Scan for the cell matching the given text and deliver its [X, Y] coordinate at center. 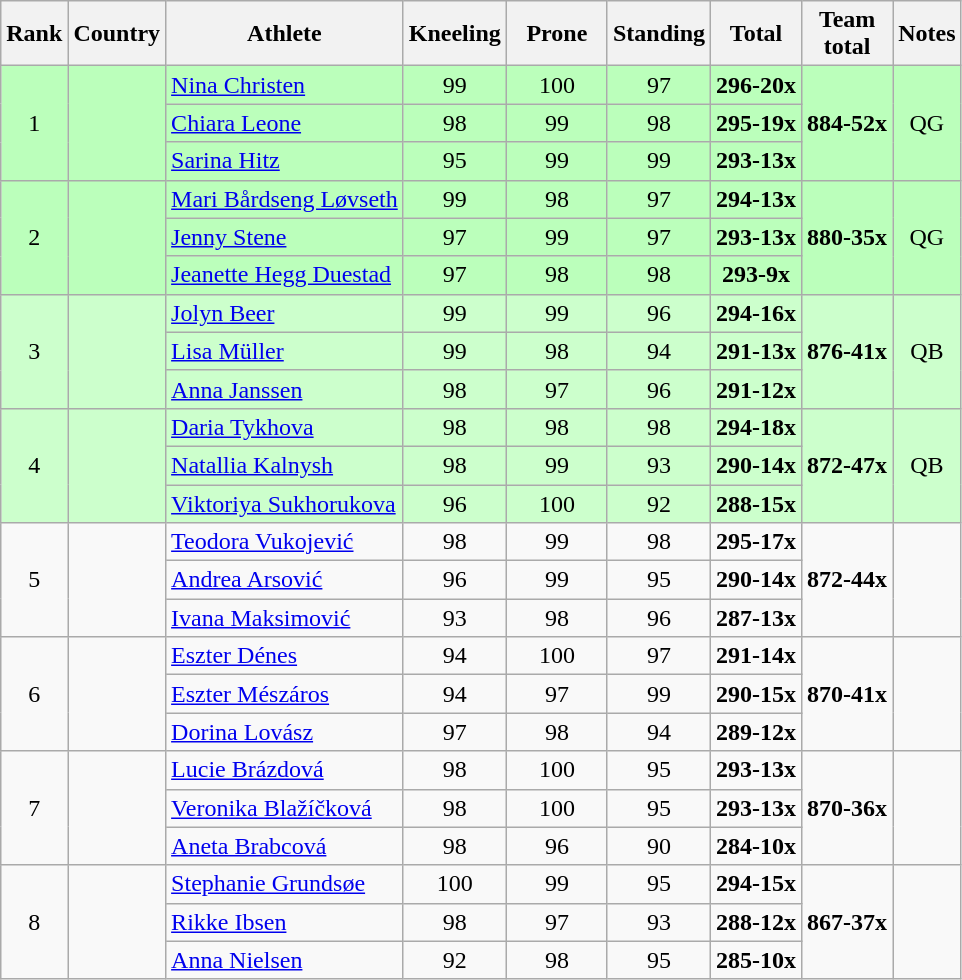
290-15x [756, 694]
294-15x [756, 884]
288-12x [756, 922]
1 [34, 123]
Notes [927, 34]
294-13x [756, 199]
Daria Tykhova [285, 427]
284-10x [756, 846]
90 [658, 846]
Teodora Vukojević [285, 542]
884-52x [848, 123]
7 [34, 808]
Jeanette Hegg Duestad [285, 275]
Country [117, 34]
Aneta Brabcová [285, 846]
Sarina Hitz [285, 161]
Chiara Leone [285, 123]
295-17x [756, 542]
294-16x [756, 313]
8 [34, 922]
296-20x [756, 85]
Mari Bårdseng Løvseth [285, 199]
2 [34, 237]
867-37x [848, 922]
Stephanie Grundsøe [285, 884]
Dorina Lovász [285, 732]
288-15x [756, 503]
872-44x [848, 580]
285-10x [756, 960]
Anna Janssen [285, 389]
870-36x [848, 808]
291-13x [756, 351]
Prone [556, 34]
294-18x [756, 427]
Athlete [285, 34]
876-41x [848, 351]
Natallia Kalnysh [285, 465]
4 [34, 465]
5 [34, 580]
Teamtotal [848, 34]
Lisa Müller [285, 351]
Standing [658, 34]
872-47x [848, 465]
Andrea Arsović [285, 580]
287-13x [756, 618]
Jenny Stene [285, 237]
Rikke Ibsen [285, 922]
Viktoriya Sukhorukova [285, 503]
Eszter Mészáros [285, 694]
6 [34, 694]
Kneeling [454, 34]
Total [756, 34]
3 [34, 351]
291-14x [756, 656]
293-9x [756, 275]
870-41x [848, 694]
Anna Nielsen [285, 960]
295-19x [756, 123]
Jolyn Beer [285, 313]
Lucie Brázdová [285, 770]
Nina Christen [285, 85]
Ivana Maksimović [285, 618]
291-12x [756, 389]
Veronika Blažíčková [285, 808]
Rank [34, 34]
Eszter Dénes [285, 656]
289-12x [756, 732]
880-35x [848, 237]
